Detect which cell encompasses the target text, then output its [x, y] center coordinate. 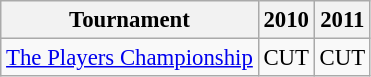
Tournament [130, 20]
The Players Championship [130, 58]
2010 [286, 20]
2011 [342, 20]
